Determine the [x, y] coordinate at the center of the cell enclosing the given text.  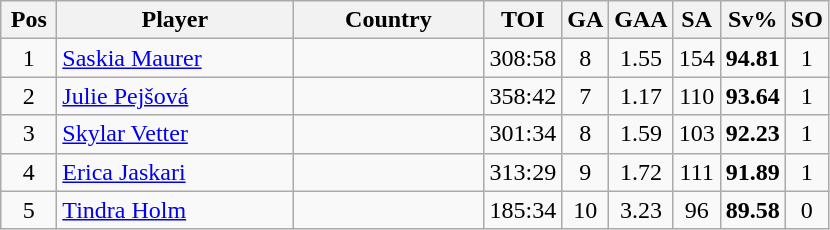
1.72 [641, 172]
5 [29, 210]
SO [806, 20]
9 [586, 172]
154 [696, 58]
91.89 [752, 172]
185:34 [523, 210]
10 [586, 210]
313:29 [523, 172]
308:58 [523, 58]
96 [696, 210]
Sv% [752, 20]
3 [29, 134]
SA [696, 20]
4 [29, 172]
1.59 [641, 134]
7 [586, 96]
92.23 [752, 134]
TOI [523, 20]
89.58 [752, 210]
GA [586, 20]
3.23 [641, 210]
Pos [29, 20]
0 [806, 210]
Tindra Holm [175, 210]
301:34 [523, 134]
94.81 [752, 58]
Player [175, 20]
Erica Jaskari [175, 172]
2 [29, 96]
Julie Pejšová [175, 96]
1.17 [641, 96]
358:42 [523, 96]
1.55 [641, 58]
Skylar Vetter [175, 134]
103 [696, 134]
93.64 [752, 96]
GAA [641, 20]
110 [696, 96]
Saskia Maurer [175, 58]
111 [696, 172]
Country [388, 20]
